Return [X, Y] of the center of cell containing provided text 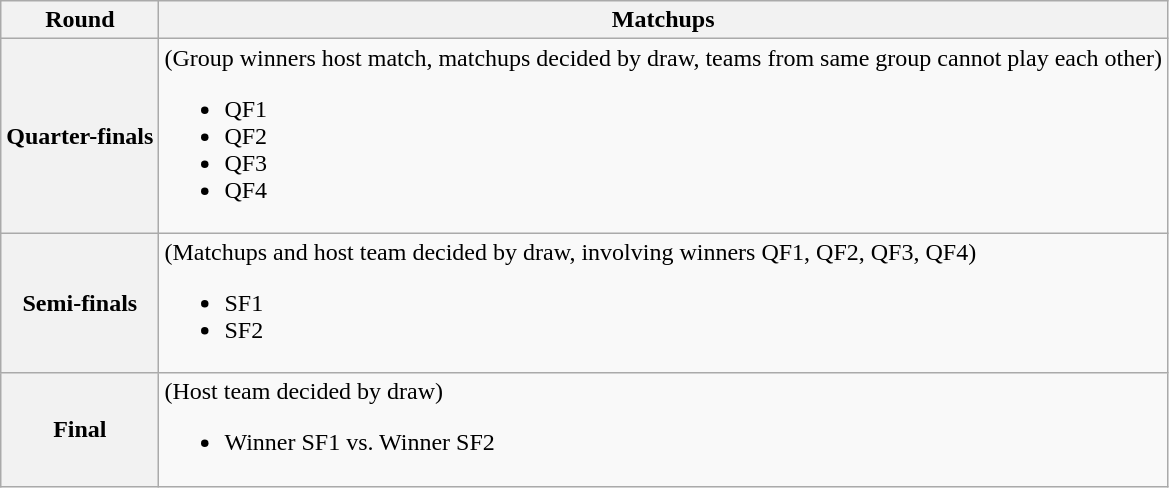
Round [80, 20]
Final [80, 430]
(Group winners host match, matchups decided by draw, teams from same group cannot play each other)QF1QF2QF3QF4 [664, 136]
Quarter-finals [80, 136]
Matchups [664, 20]
(Matchups and host team decided by draw, involving winners QF1, QF2, QF3, QF4)SF1SF2 [664, 303]
Semi-finals [80, 303]
(Host team decided by draw)Winner SF1 vs. Winner SF2 [664, 430]
